Determine the [X, Y] coordinate at the center of the cell enclosing the given text.  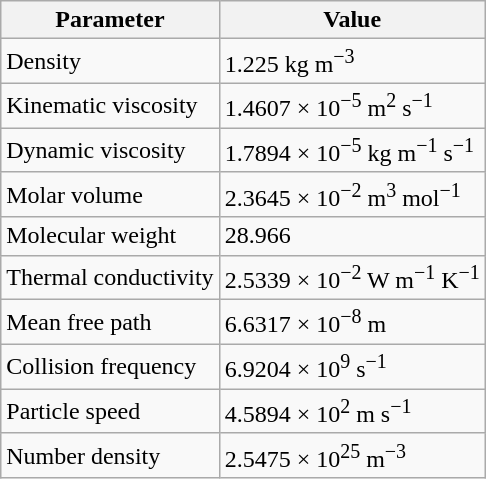
Density [110, 62]
2.3645 × 10−2 m3 mol−1 [352, 194]
Kinematic viscosity [110, 106]
Mean free path [110, 322]
Molecular weight [110, 236]
Parameter [110, 20]
2.5339 × 10−2 W m−1 K−1 [352, 278]
Number density [110, 456]
Collision frequency [110, 366]
Value [352, 20]
Dynamic viscosity [110, 150]
6.6317 × 10−8 m [352, 322]
2.5475 × 1025 m−3 [352, 456]
Thermal conductivity [110, 278]
1.4607 × 10−5 m2 s−1 [352, 106]
6.9204 × 109 s−1 [352, 366]
28.966 [352, 236]
4.5894 × 102 m s−1 [352, 412]
Particle speed [110, 412]
1.225 kg m−3 [352, 62]
Molar volume [110, 194]
1.7894 × 10−5 kg m−1 s−1 [352, 150]
